From the cell containing the given text, extract its center point as (x, y) coordinate. 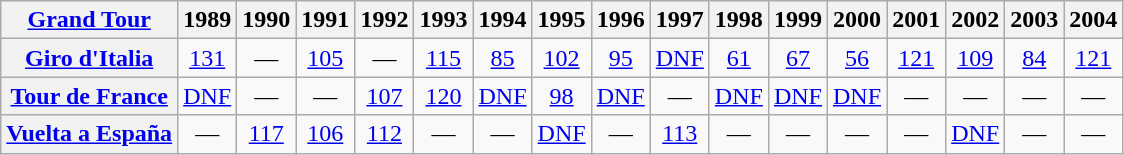
1992 (384, 20)
106 (326, 134)
102 (562, 58)
1989 (208, 20)
67 (798, 58)
105 (326, 58)
95 (620, 58)
1995 (562, 20)
1996 (620, 20)
1993 (444, 20)
113 (680, 134)
1990 (266, 20)
2001 (916, 20)
2000 (858, 20)
107 (384, 96)
Giro d'Italia (90, 58)
120 (444, 96)
1991 (326, 20)
56 (858, 58)
1997 (680, 20)
2003 (1034, 20)
85 (502, 58)
Grand Tour (90, 20)
98 (562, 96)
112 (384, 134)
115 (444, 58)
117 (266, 134)
109 (976, 58)
61 (738, 58)
2004 (1094, 20)
Tour de France (90, 96)
131 (208, 58)
2002 (976, 20)
1999 (798, 20)
Vuelta a España (90, 134)
1994 (502, 20)
1998 (738, 20)
84 (1034, 58)
